Determine the (x, y) coordinate at the center of the cell enclosing the given text.  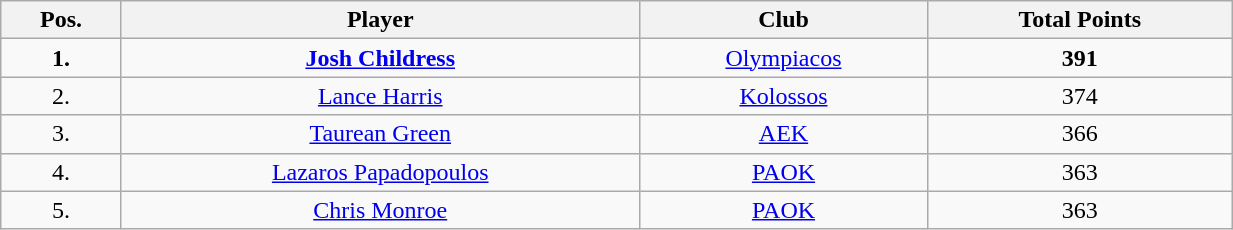
Lazaros Papadopoulos (380, 172)
Olympiacos (784, 58)
366 (1080, 134)
1. (62, 58)
2. (62, 96)
Taurean Green (380, 134)
Kolossos (784, 96)
3. (62, 134)
391 (1080, 58)
Total Points (1080, 20)
Pos. (62, 20)
5. (62, 210)
Josh Childress (380, 58)
Lance Harris (380, 96)
Club (784, 20)
AEK (784, 134)
Player (380, 20)
4. (62, 172)
Chris Monroe (380, 210)
374 (1080, 96)
